Provide the (x, y) coordinate of the cell's center where the given text is located.  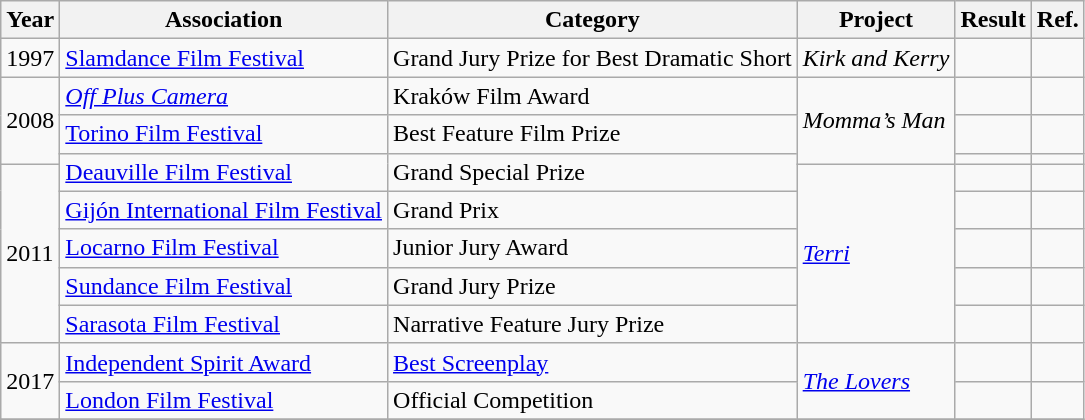
Ref. (1058, 20)
The Lovers (876, 381)
Deauville Film Festival (224, 172)
Kraków Film Award (593, 96)
Off Plus Camera (224, 96)
Locarno Film Festival (224, 248)
Association (224, 20)
Junior Jury Award (593, 248)
Year (30, 20)
Category (593, 20)
Torino Film Festival (224, 134)
Best Screenplay (593, 362)
Narrative Feature Jury Prize (593, 324)
Independent Spirit Award (224, 362)
Best Feature Film Prize (593, 134)
Kirk and Kerry (876, 58)
Sundance Film Festival (224, 286)
Momma’s Man (876, 120)
Grand Special Prize (593, 172)
Gijón International Film Festival (224, 210)
Result (993, 20)
Project (876, 20)
Grand Jury Prize for Best Dramatic Short (593, 58)
Terri (876, 254)
Sarasota Film Festival (224, 324)
1997 (30, 58)
Slamdance Film Festival (224, 58)
2011 (30, 254)
London Film Festival (224, 400)
2017 (30, 381)
Official Competition (593, 400)
2008 (30, 120)
Grand Jury Prize (593, 286)
Grand Prix (593, 210)
